Provide the (x, y) coordinate of the cell's center where the given text is located.  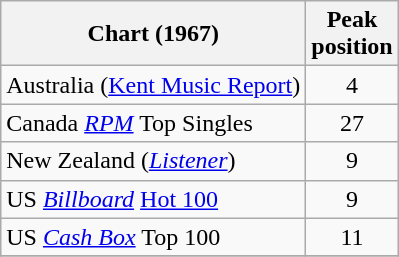
27 (352, 123)
New Zealand (Listener) (154, 161)
US Cash Box Top 100 (154, 237)
4 (352, 85)
US Billboard Hot 100 (154, 199)
Peakposition (352, 34)
Chart (1967) (154, 34)
Canada RPM Top Singles (154, 123)
11 (352, 237)
Australia (Kent Music Report) (154, 85)
